From the cell containing the given text, extract its center point as [x, y] coordinate. 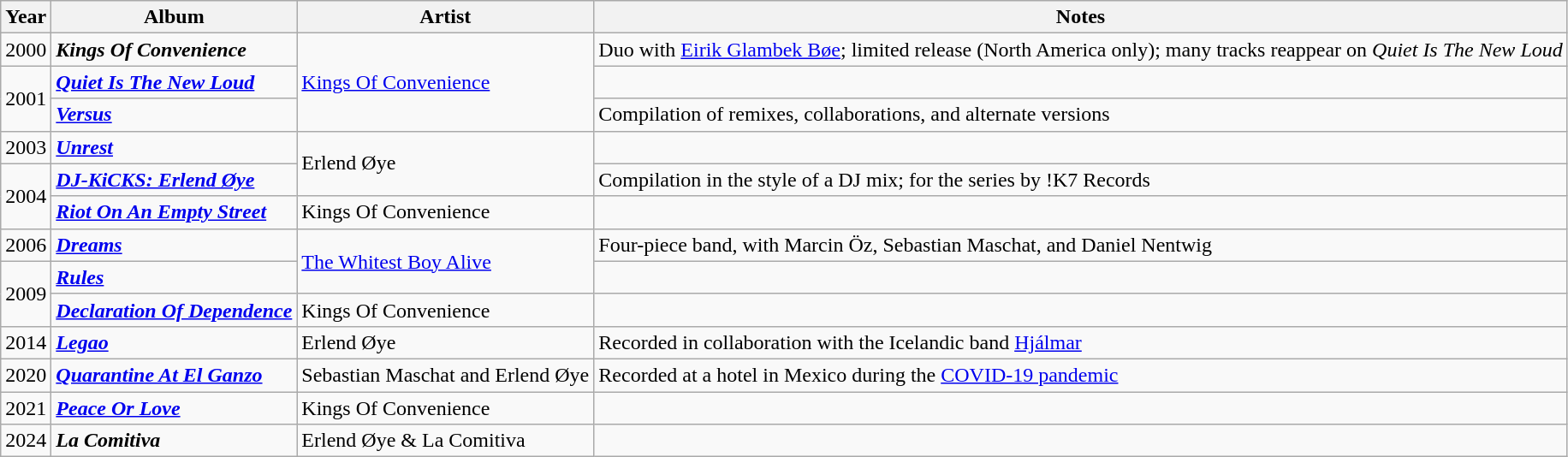
2024 [26, 441]
Peace Or Love [175, 408]
La Comitiva [175, 441]
Compilation in the style of a DJ mix; for the series by !K7 Records [1080, 180]
Declaration Of Dependence [175, 310]
The Whitest Boy Alive [445, 261]
Recorded at a hotel in Mexico during the COVID-19 pandemic [1080, 375]
Rules [175, 277]
2014 [26, 342]
Dreams [175, 245]
2009 [26, 294]
Compilation of remixes, collaborations, and alternate versions [1080, 115]
Quiet Is The New Loud [175, 82]
2020 [26, 375]
2004 [26, 196]
Quarantine At El Ganzo [175, 375]
2021 [26, 408]
Legao [175, 342]
Year [26, 17]
Riot On An Empty Street [175, 212]
Unrest [175, 147]
Erlend Øye & La Comitiva [445, 441]
2003 [26, 147]
Versus [175, 115]
Artist [445, 17]
Recorded in collaboration with the Icelandic band Hjálmar [1080, 342]
Sebastian Maschat and Erlend Øye [445, 375]
Duo with Eirik Glambek Bøe; limited release (North America only); many tracks reappear on Quiet Is The New Loud [1080, 50]
2000 [26, 50]
2001 [26, 98]
Four-piece band, with Marcin Öz, Sebastian Maschat, and Daniel Nentwig [1080, 245]
Notes [1080, 17]
2006 [26, 245]
DJ-KiCKS: Erlend Øye [175, 180]
Album [175, 17]
